Determine the [X, Y] coordinate at the center of the cell enclosing the given text.  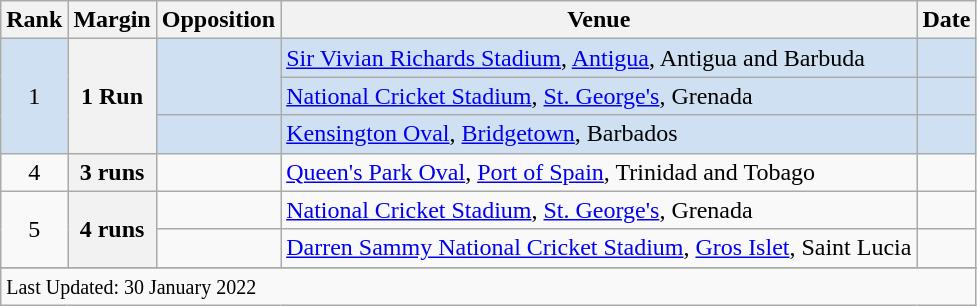
3 runs [112, 172]
Queen's Park Oval, Port of Spain, Trinidad and Tobago [599, 172]
Rank [34, 20]
Margin [112, 20]
5 [34, 229]
4 runs [112, 229]
Kensington Oval, Bridgetown, Barbados [599, 134]
Sir Vivian Richards Stadium, Antigua, Antigua and Barbuda [599, 58]
4 [34, 172]
1 [34, 96]
Last Updated: 30 January 2022 [488, 286]
Darren Sammy National Cricket Stadium, Gros Islet, Saint Lucia [599, 248]
1 Run [112, 96]
Opposition [218, 20]
Date [946, 20]
Venue [599, 20]
